Extract the (x, y) coordinate from the center of the cell holding the provided text.  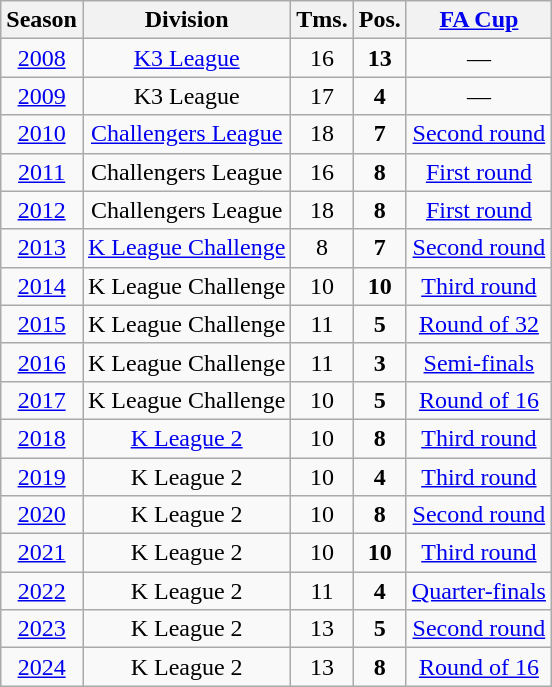
Quarter-finals (478, 591)
FA Cup (478, 20)
17 (322, 96)
2015 (42, 324)
2010 (42, 134)
Season (42, 20)
Division (186, 20)
2013 (42, 248)
Semi-finals (478, 362)
2022 (42, 591)
Pos. (380, 20)
2021 (42, 553)
2014 (42, 286)
2017 (42, 400)
2009 (42, 96)
2012 (42, 210)
2024 (42, 667)
3 (380, 362)
2016 (42, 362)
Round of 32 (478, 324)
2018 (42, 438)
2020 (42, 515)
Tms. (322, 20)
2023 (42, 629)
2011 (42, 172)
2008 (42, 58)
2019 (42, 477)
